Determine the [x, y] coordinate at the center of the cell enclosing the given text.  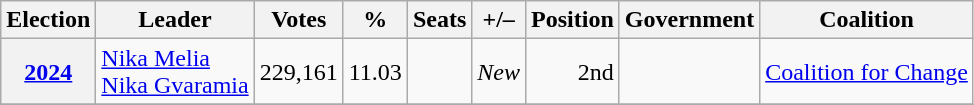
Votes [298, 20]
Election [48, 20]
+/– [499, 20]
2024 [48, 72]
Nika MeliaNika Gvaramia [175, 72]
Government [689, 20]
2nd [573, 72]
Position [573, 20]
Coalition for Change [867, 72]
Seats [439, 20]
11.03 [375, 72]
% [375, 20]
Coalition [867, 20]
New [499, 72]
Leader [175, 20]
229,161 [298, 72]
